Pinpoint the cell where the given text exists, returning its [X, Y] midpoint coordinate. 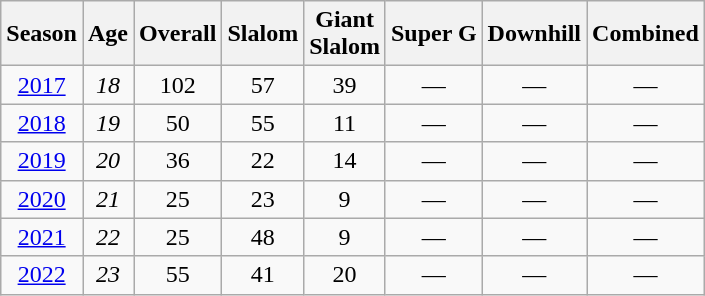
39 [345, 85]
48 [263, 237]
2021 [42, 237]
Slalom [263, 34]
Super G [434, 34]
36 [178, 161]
11 [345, 123]
2019 [42, 161]
14 [345, 161]
41 [263, 275]
Season [42, 34]
2018 [42, 123]
Overall [178, 34]
2022 [42, 275]
21 [108, 199]
GiantSlalom [345, 34]
Age [108, 34]
Combined [646, 34]
102 [178, 85]
2020 [42, 199]
19 [108, 123]
Downhill [534, 34]
57 [263, 85]
2017 [42, 85]
18 [108, 85]
50 [178, 123]
